Locate the cell with the specified text and output its [X, Y] center coordinate. 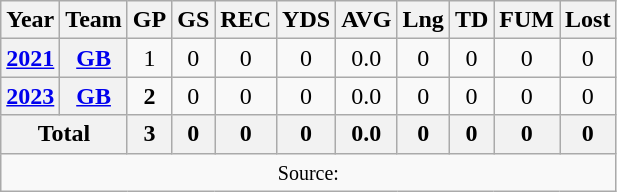
GP [149, 20]
2021 [30, 58]
3 [149, 134]
YDS [306, 20]
REC [246, 20]
AVG [366, 20]
Total [64, 134]
Lost [588, 20]
FUM [527, 20]
Year [30, 20]
1 [149, 58]
GS [194, 20]
TD [471, 20]
2023 [30, 96]
Source: [308, 172]
2 [149, 96]
Lng [423, 20]
Team [94, 20]
